Find where the given text appears and provide that cell's center as [X, Y] coordinate. 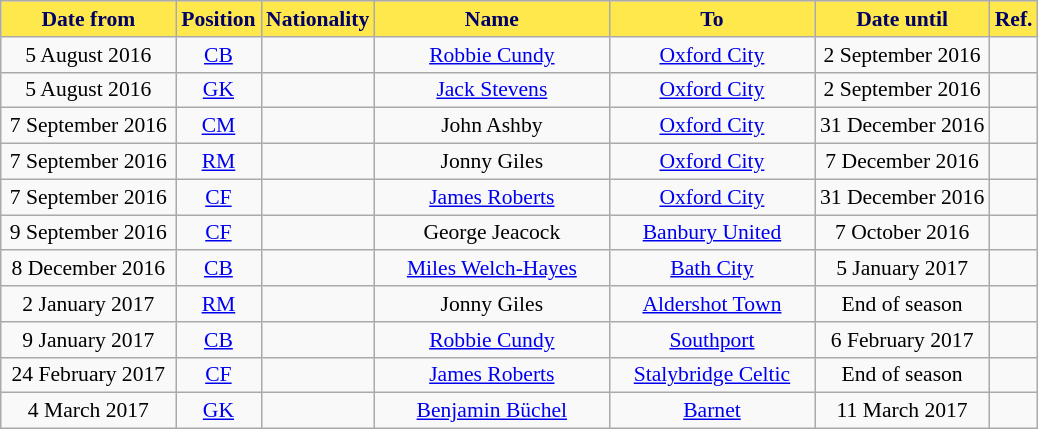
Date from [88, 19]
Banbury United [712, 233]
6 February 2017 [902, 340]
Stalybridge Celtic [712, 375]
Jack Stevens [492, 90]
2 January 2017 [88, 304]
24 February 2017 [88, 375]
Ref. [1014, 19]
John Ashby [492, 126]
8 December 2016 [88, 269]
4 March 2017 [88, 411]
George Jeacock [492, 233]
9 September 2016 [88, 233]
Date until [902, 19]
Southport [712, 340]
CM [218, 126]
7 October 2016 [902, 233]
Name [492, 19]
11 March 2017 [902, 411]
7 December 2016 [902, 162]
To [712, 19]
Miles Welch-Hayes [492, 269]
Bath City [712, 269]
Benjamin Büchel [492, 411]
Aldershot Town [712, 304]
Barnet [712, 411]
5 January 2017 [902, 269]
9 January 2017 [88, 340]
Nationality [318, 19]
Position [218, 19]
